Return the (x, y) coordinate for the center point of the cell that contains the specified text.  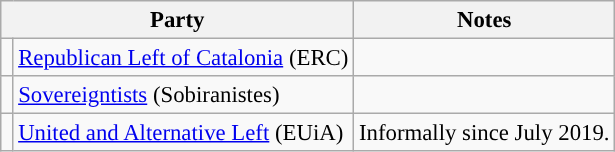
Sovereigntists (Sobiranistes) (184, 95)
Republican Left of Catalonia (ERC) (184, 58)
Party (178, 20)
United and Alternative Left (EUiA) (184, 133)
Notes (484, 20)
Informally since July 2019. (484, 133)
